Determine the (X, Y) coordinate at the center of the cell enclosing the given text.  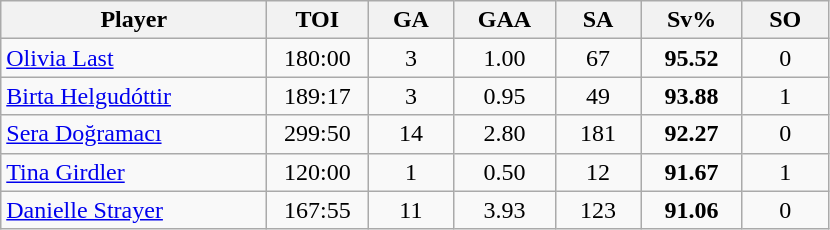
TOI (318, 20)
189:17 (318, 96)
Birta Helgudóttir (134, 96)
123 (598, 210)
181 (598, 134)
14 (411, 134)
12 (598, 172)
Olivia Last (134, 58)
180:00 (318, 58)
SA (598, 20)
11 (411, 210)
95.52 (692, 58)
Sv% (692, 20)
Player (134, 20)
91.06 (692, 210)
67 (598, 58)
91.67 (692, 172)
167:55 (318, 210)
Tina Girdler (134, 172)
Danielle Strayer (134, 210)
1.00 (504, 58)
2.80 (504, 134)
49 (598, 96)
299:50 (318, 134)
0.50 (504, 172)
120:00 (318, 172)
SO (785, 20)
GA (411, 20)
0.95 (504, 96)
92.27 (692, 134)
93.88 (692, 96)
3.93 (504, 210)
GAA (504, 20)
Sera Doğramacı (134, 134)
